Capture the cell that displays the provided text and extract its [X, Y] central coordinate. 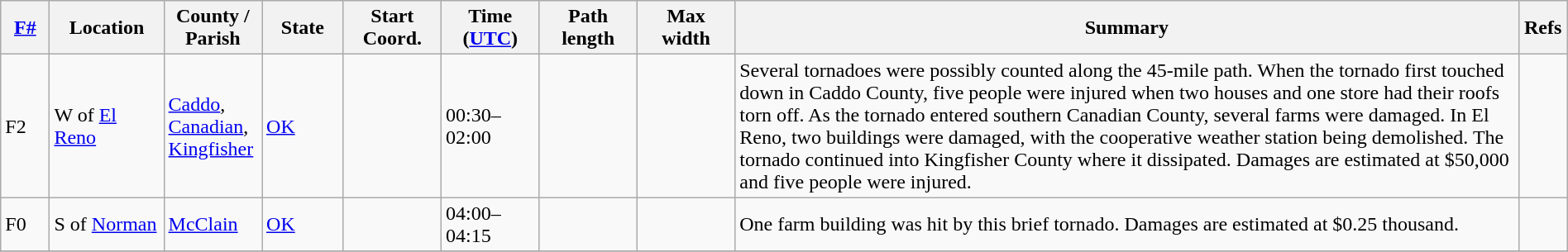
Time (UTC) [490, 28]
F# [25, 28]
State [303, 28]
Path length [588, 28]
One farm building was hit by this brief tornado. Damages are estimated at $0.25 thousand. [1126, 225]
F0 [25, 225]
Start Coord. [392, 28]
F2 [25, 126]
Max width [686, 28]
04:00–04:15 [490, 225]
W of El Reno [107, 126]
Refs [1543, 28]
Summary [1126, 28]
County / Parish [213, 28]
00:30–02:00 [490, 126]
Caddo, Canadian, Kingfisher [213, 126]
S of Norman [107, 225]
Location [107, 28]
McClain [213, 225]
